Return the (X, Y) coordinate for the center point of the cell that contains the specified text.  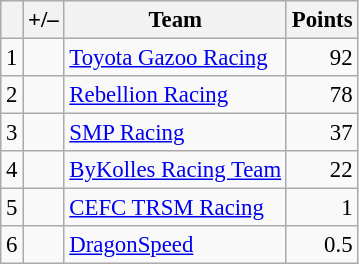
Rebellion Racing (175, 95)
5 (12, 208)
4 (12, 170)
Team (175, 20)
92 (322, 58)
37 (322, 133)
DragonSpeed (175, 245)
78 (322, 95)
+/– (44, 20)
CEFC TRSM Racing (175, 208)
Points (322, 20)
ByKolles Racing Team (175, 170)
3 (12, 133)
22 (322, 170)
2 (12, 95)
Toyota Gazoo Racing (175, 58)
0.5 (322, 245)
SMP Racing (175, 133)
6 (12, 245)
